Pinpoint the cell where the given text exists, returning its [x, y] midpoint coordinate. 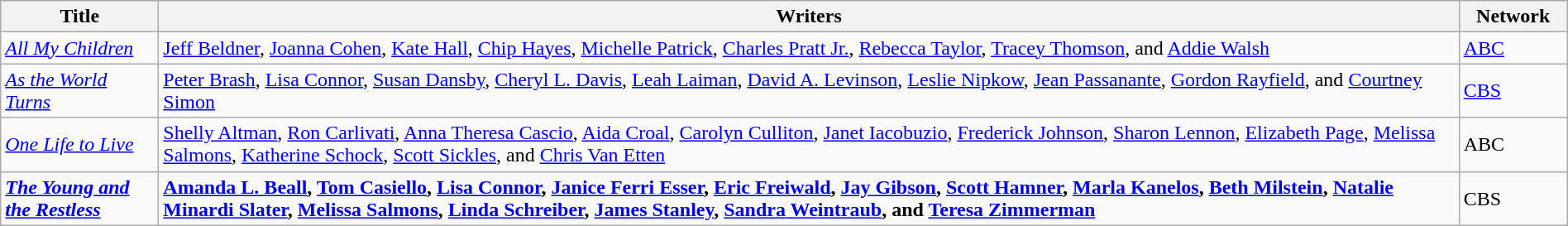
Title [79, 17]
As the World Turns [79, 91]
Writers [809, 17]
All My Children [79, 48]
The Young and the Restless [79, 199]
Jeff Beldner, Joanna Cohen, Kate Hall, Chip Hayes, Michelle Patrick, Charles Pratt Jr., Rebecca Taylor, Tracey Thomson, and Addie Walsh [809, 48]
One Life to Live [79, 144]
Network [1513, 17]
